Detect which cell encompasses the target text, then output its (X, Y) center coordinate. 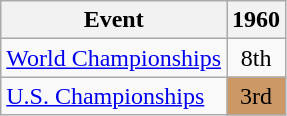
8th (256, 58)
World Championships (114, 58)
1960 (256, 20)
Event (114, 20)
3rd (256, 96)
U.S. Championships (114, 96)
